Determine the [x, y] coordinate at the center of the cell enclosing the given text.  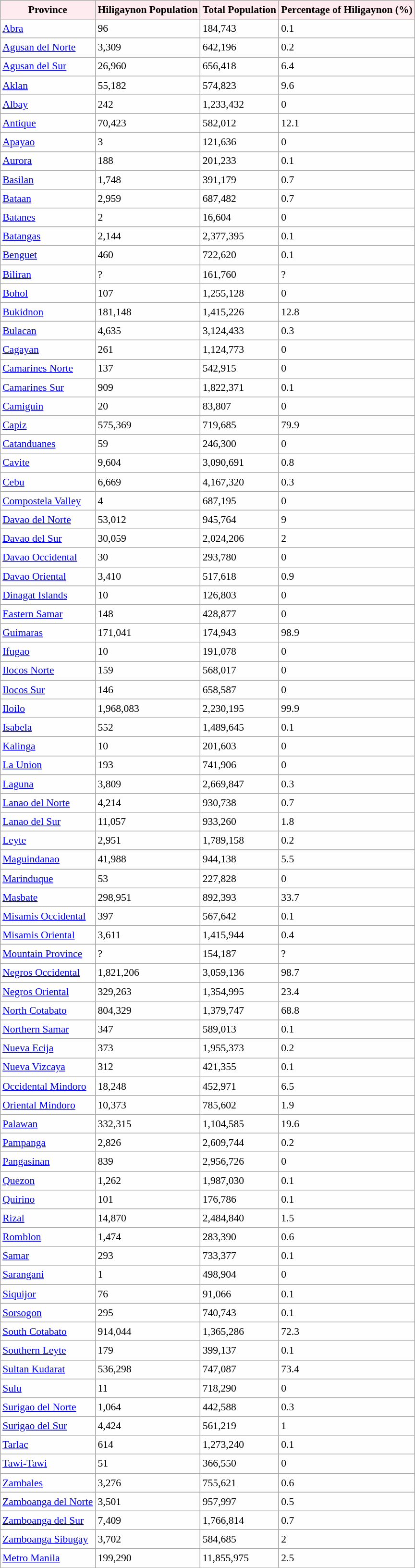
246,300 [239, 444]
397 [147, 916]
Palawan [48, 1124]
Guimaras [48, 633]
747,087 [239, 1369]
107 [147, 293]
Leyte [48, 840]
914,044 [147, 1332]
33.7 [347, 897]
718,290 [239, 1388]
933,260 [239, 822]
517,618 [239, 576]
12.8 [347, 311]
283,390 [239, 1237]
4 [147, 501]
Southern Leyte [48, 1351]
30,059 [147, 538]
Sarangani [48, 1275]
174,943 [239, 633]
26,960 [147, 66]
73.4 [347, 1369]
Quirino [48, 1199]
101 [147, 1199]
Camarines Sur [48, 387]
Sorsogon [48, 1312]
740,743 [239, 1312]
72.3 [347, 1332]
70,423 [147, 123]
Masbate [48, 897]
Bataan [48, 199]
582,012 [239, 123]
1,415,226 [239, 311]
2,144 [147, 236]
Surigao del Sur [48, 1426]
30 [147, 558]
159 [147, 671]
Tawi-Tawi [48, 1463]
373 [147, 1048]
23.4 [347, 991]
733,377 [239, 1256]
755,621 [239, 1482]
Hiligaynon Population [147, 10]
2,024,206 [239, 538]
Antique [48, 123]
98.9 [347, 633]
656,418 [239, 66]
366,550 [239, 1463]
804,329 [147, 1010]
South Cotabato [48, 1332]
227,828 [239, 879]
957,997 [239, 1502]
11,855,975 [239, 1558]
Laguna [48, 784]
6,669 [147, 482]
5.5 [347, 859]
181,148 [147, 311]
9,604 [147, 463]
1,789,158 [239, 840]
12.1 [347, 123]
201,233 [239, 161]
53,012 [147, 519]
1,489,645 [239, 727]
741,906 [239, 765]
179 [147, 1351]
1,748 [147, 180]
18,248 [147, 1086]
16,604 [239, 217]
261 [147, 350]
293 [147, 1256]
242 [147, 104]
3 [147, 142]
1,415,944 [239, 935]
2,609,744 [239, 1143]
6.4 [347, 66]
421,355 [239, 1067]
6.5 [347, 1086]
53 [147, 879]
Isabela [48, 727]
3,809 [147, 784]
719,685 [239, 425]
574,823 [239, 86]
1,273,240 [239, 1445]
North Cotabato [48, 1010]
2.5 [347, 1558]
1,124,773 [239, 350]
2,951 [147, 840]
3,309 [147, 47]
Aklan [48, 86]
121,636 [239, 142]
Oriental Mindoro [48, 1105]
0.4 [347, 935]
Ilocos Sur [48, 689]
Kalinga [48, 746]
1,064 [147, 1407]
Lanao del Norte [48, 803]
Batangas [48, 236]
Biliran [48, 274]
1,766,814 [239, 1520]
945,764 [239, 519]
Negros Occidental [48, 973]
Occidental Mindoro [48, 1086]
589,013 [239, 1030]
Batanes [48, 217]
Negros Oriental [48, 991]
Surigao del Norte [48, 1407]
452,971 [239, 1086]
785,602 [239, 1105]
Sultan Kudarat [48, 1369]
1.5 [347, 1218]
575,369 [147, 425]
83,807 [239, 407]
55,182 [147, 86]
Zamboanga del Sur [48, 1520]
1,354,995 [239, 991]
Cebu [48, 482]
930,738 [239, 803]
Zamboanga Sibugay [48, 1539]
1,104,585 [239, 1124]
Province [48, 10]
2,669,847 [239, 784]
Capiz [48, 425]
3,702 [147, 1539]
4,167,320 [239, 482]
La Union [48, 765]
Pampanga [48, 1143]
Samar [48, 1256]
Marinduque [48, 879]
Zamboanga del Norte [48, 1502]
312 [147, 1067]
642,196 [239, 47]
Iloilo [48, 709]
96 [147, 29]
Total Population [239, 10]
137 [147, 368]
Abra [48, 29]
542,915 [239, 368]
Percentage of Hiligaynon (%) [347, 10]
295 [147, 1312]
4,635 [147, 331]
1,365,286 [239, 1332]
892,393 [239, 897]
2,377,395 [239, 236]
3,276 [147, 1482]
161,760 [239, 274]
391,179 [239, 180]
909 [147, 387]
722,620 [239, 255]
79.9 [347, 425]
191,078 [239, 652]
614 [147, 1445]
347 [147, 1030]
Davao del Sur [48, 538]
9 [347, 519]
428,877 [239, 614]
658,587 [239, 689]
293,780 [239, 558]
2,484,840 [239, 1218]
Misamis Oriental [48, 935]
99.9 [347, 709]
Maguindanao [48, 859]
199,290 [147, 1558]
1,955,373 [239, 1048]
51 [147, 1463]
2,959 [147, 199]
Apayao [48, 142]
Nueva Vizcaya [48, 1067]
Eastern Samar [48, 614]
41,988 [147, 859]
536,298 [147, 1369]
184,743 [239, 29]
332,315 [147, 1124]
193 [147, 765]
188 [147, 161]
399,137 [239, 1351]
567,642 [239, 916]
2,826 [147, 1143]
10,373 [147, 1105]
Davao Oriental [48, 576]
1,233,432 [239, 104]
498,904 [239, 1275]
91,066 [239, 1294]
3,410 [147, 576]
Zambales [48, 1482]
Cagayan [48, 350]
Benguet [48, 255]
552 [147, 727]
20 [147, 407]
1,474 [147, 1237]
4,424 [147, 1426]
0.8 [347, 463]
3,124,433 [239, 331]
3,090,691 [239, 463]
98.7 [347, 973]
Catanduanes [48, 444]
Siquijor [48, 1294]
7,409 [147, 1520]
Mountain Province [48, 954]
Misamis Occidental [48, 916]
Quezon [48, 1181]
Davao Occidental [48, 558]
Romblon [48, 1237]
2,230,195 [239, 709]
154,187 [239, 954]
1,968,083 [147, 709]
11 [147, 1388]
Basilan [48, 180]
176,786 [239, 1199]
1,379,747 [239, 1010]
442,588 [239, 1407]
Sulu [48, 1388]
687,482 [239, 199]
1,255,128 [239, 293]
201,603 [239, 746]
1.9 [347, 1105]
68.8 [347, 1010]
1.8 [347, 822]
14,870 [147, 1218]
584,685 [239, 1539]
Albay [48, 104]
126,803 [239, 595]
Aurora [48, 161]
Agusan del Norte [48, 47]
Davao del Norte [48, 519]
3,501 [147, 1502]
2,956,726 [239, 1161]
4,214 [147, 803]
460 [147, 255]
Ilocos Norte [48, 671]
687,195 [239, 501]
Bukidnon [48, 311]
Camarines Norte [48, 368]
9.6 [347, 86]
Pangasinan [48, 1161]
1,262 [147, 1181]
11,057 [147, 822]
171,041 [147, 633]
Cavite [48, 463]
1,987,030 [239, 1181]
3,611 [147, 935]
Bohol [48, 293]
Ifugao [48, 652]
Compostela Valley [48, 501]
Tarlac [48, 1445]
76 [147, 1294]
Metro Manila [48, 1558]
839 [147, 1161]
0.5 [347, 1502]
944,138 [239, 859]
Lanao del Sur [48, 822]
Rizal [48, 1218]
59 [147, 444]
Northern Samar [48, 1030]
Nueva Ecija [48, 1048]
568,017 [239, 671]
Camiguin [48, 407]
1,822,371 [239, 387]
0.9 [347, 576]
Bulacan [48, 331]
Agusan del Sur [48, 66]
298,951 [147, 897]
146 [147, 689]
19.6 [347, 1124]
561,219 [239, 1426]
Dinagat Islands [48, 595]
148 [147, 614]
1,821,206 [147, 973]
3,059,136 [239, 973]
329,263 [147, 991]
